Detect which cell encompasses the target text, then output its [X, Y] center coordinate. 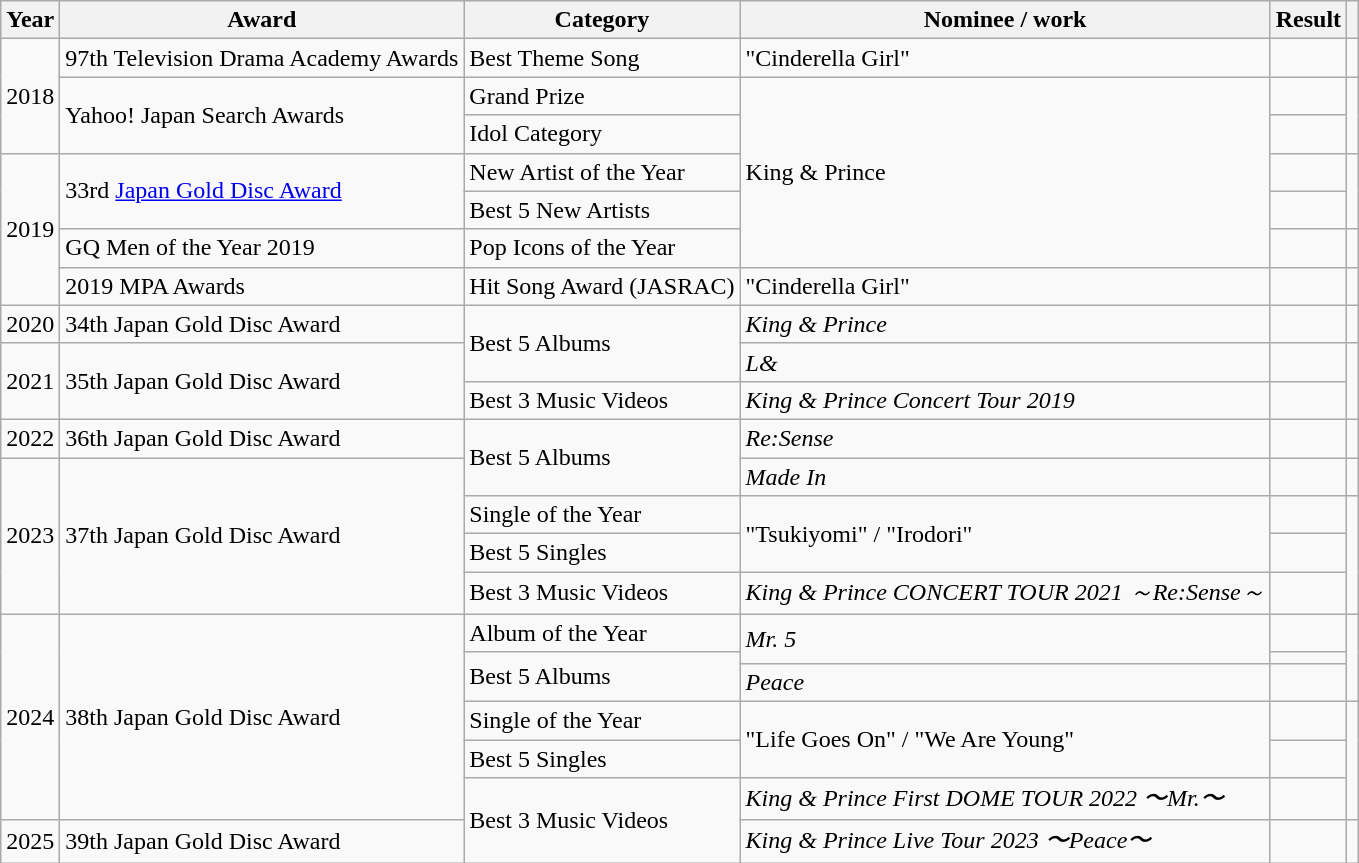
"Tsukiyomi" / "Irodori" [1005, 534]
Idol Category [602, 134]
Yahoo! Japan Search Awards [262, 115]
Category [602, 20]
King & Prince CONCERT TOUR 2021 ～Re:Sense～ [1005, 594]
Made In [1005, 477]
2019 [30, 229]
2024 [30, 717]
2022 [30, 438]
37th Japan Gold Disc Award [262, 536]
New Artist of the Year [602, 172]
Hit Song Award (JASRAC) [602, 286]
33rd Japan Gold Disc Award [262, 191]
Nominee / work [1005, 20]
Result [1308, 20]
35th Japan Gold Disc Award [262, 381]
2021 [30, 381]
Pop Icons of the Year [602, 248]
Award [262, 20]
Best 5 New Artists [602, 210]
King & Prince Live Tour 2023 〜Peace〜 [1005, 842]
Peace [1005, 682]
36th Japan Gold Disc Award [262, 438]
Mr. 5 [1005, 638]
King & Prince Concert Tour 2019 [1005, 400]
Best Theme Song [602, 58]
39th Japan Gold Disc Award [262, 842]
GQ Men of the Year 2019 [262, 248]
2025 [30, 842]
2019 MPA Awards [262, 286]
34th Japan Gold Disc Award [262, 324]
97th Television Drama Academy Awards [262, 58]
"Life Goes On" / "We Are Young" [1005, 739]
King & Prince First DOME TOUR 2022 〜Mr.〜 [1005, 800]
2023 [30, 536]
Album of the Year [602, 633]
2018 [30, 96]
Grand Prize [602, 96]
L& [1005, 362]
2020 [30, 324]
38th Japan Gold Disc Award [262, 717]
Re:Sense [1005, 438]
Year [30, 20]
